Locate the cell with the specified text and output its [X, Y] center coordinate. 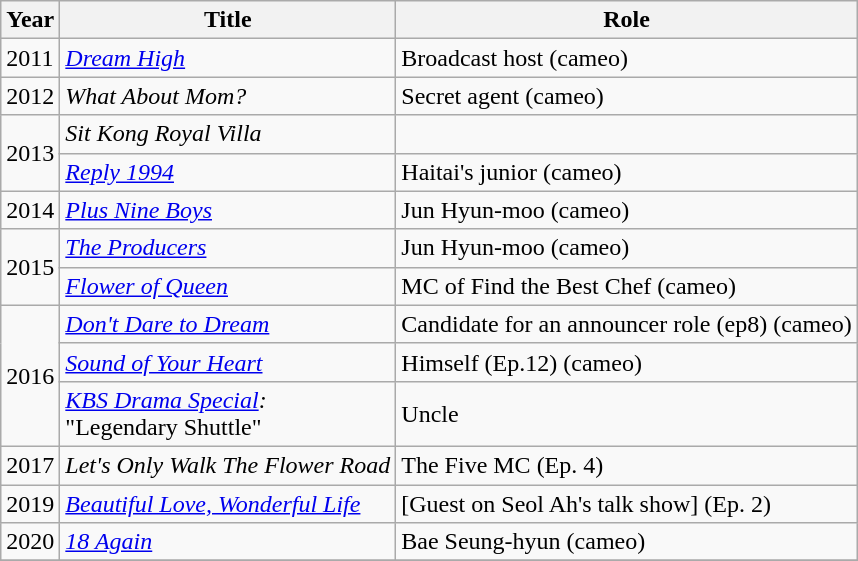
2014 [30, 210]
2012 [30, 96]
Sound of Your Heart [228, 362]
Himself (Ep.12) (cameo) [627, 362]
The Five MC (Ep. 4) [627, 465]
2011 [30, 58]
18 Again [228, 542]
Sit Kong Royal Villa [228, 134]
Flower of Queen [228, 286]
Year [30, 20]
MC of Find the Best Chef (cameo) [627, 286]
Uncle [627, 414]
The Producers [228, 248]
Beautiful Love, Wonderful Life [228, 503]
Haitai's junior (cameo) [627, 172]
2019 [30, 503]
Don't Dare to Dream [228, 324]
Dream High [228, 58]
KBS Drama Special:"Legendary Shuttle" [228, 414]
2016 [30, 376]
2015 [30, 267]
2020 [30, 542]
What About Mom? [228, 96]
2013 [30, 153]
Role [627, 20]
Broadcast host (cameo) [627, 58]
[Guest on Seol Ah's talk show] (Ep. 2) [627, 503]
Title [228, 20]
Let's Only Walk The Flower Road [228, 465]
Candidate for an announcer role (ep8) (cameo) [627, 324]
Reply 1994 [228, 172]
Plus Nine Boys [228, 210]
2017 [30, 465]
Secret agent (cameo) [627, 96]
Bae Seung-hyun (cameo) [627, 542]
